Detect which cell encompasses the target text, then output its (X, Y) center coordinate. 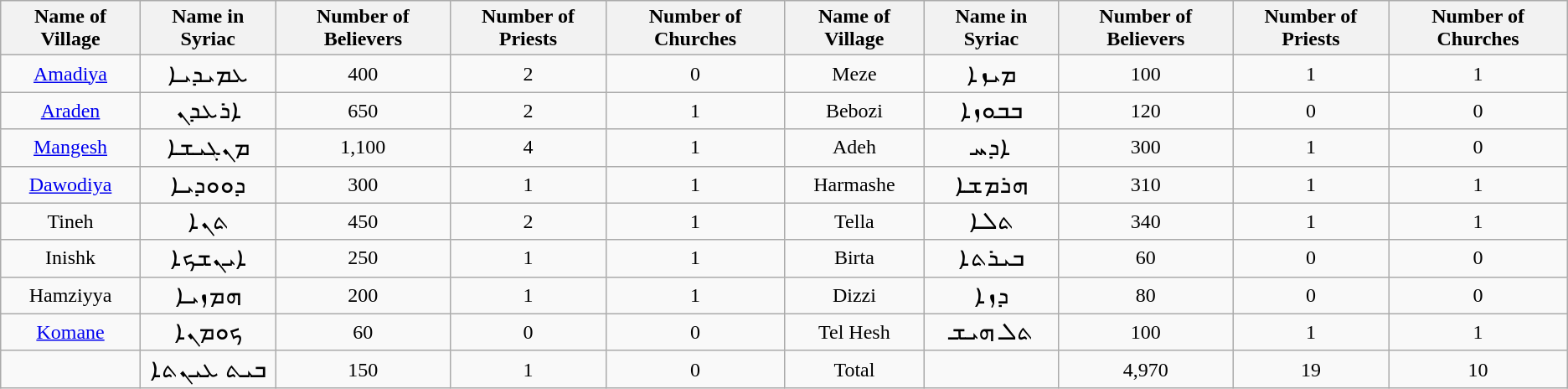
ܟܘܡܢܐ (208, 332)
150 (363, 369)
ܕܘܘܕܝܐ (208, 184)
19 (1311, 369)
ܒܝܪܬܐ (992, 258)
Mangesh (70, 148)
310 (1146, 184)
ܕܙܐ (992, 295)
Inishk (70, 258)
ܗܪܡܫܐ (992, 184)
Harmashe (854, 184)
340 (1146, 221)
Bebozi (854, 111)
ܐܕܚ (992, 148)
ܒܒܘܙܐ (992, 111)
450 (363, 221)
Tineh (70, 221)
Meze (854, 74)
1,100 (363, 148)
Tella (854, 221)
Total (854, 369)
200 (363, 295)
Tel Hesh (854, 332)
250 (363, 258)
4 (528, 148)
Amadiya (70, 74)
Araden (70, 111)
10 (1478, 369)
4,970 (1146, 369)
ܡܝܙܐ (992, 74)
650 (363, 111)
120 (1146, 111)
400 (363, 74)
Dawodiya (70, 184)
Adeh (854, 148)
ܡܢܓܝܫܐ (208, 148)
Komane (70, 332)
ܐܪܥܕܢ (208, 111)
Hamziyya (70, 295)
ܒܝܬ ܥܝܢܬܐ (208, 369)
80 (1146, 295)
ܬܠ ܗܝܫ (992, 332)
ܐܝܢܫܟܐ (208, 258)
ܬܠܐ (992, 221)
Birta (854, 258)
ܗܡܙܝܐ (208, 295)
ܥܡܝܕܝܐ (208, 74)
Dizzi (854, 295)
ܬܢܐ (208, 221)
